Capture the cell that displays the provided text and extract its [X, Y] central coordinate. 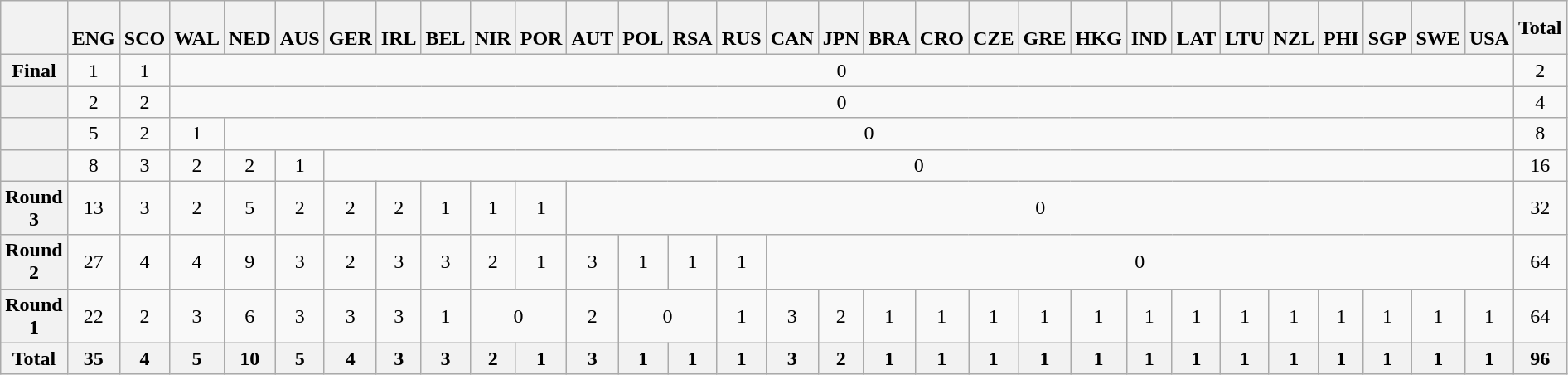
CAN [792, 28]
Round 3 [34, 207]
27 [93, 262]
BEL [446, 28]
CZE [994, 28]
NED [249, 28]
SWE [1438, 28]
IND [1149, 28]
SCO [144, 28]
RUS [741, 28]
22 [93, 315]
POL [643, 28]
IRL [399, 28]
USA [1488, 28]
CRO [941, 28]
GER [350, 28]
PHI [1341, 28]
RSA [693, 28]
WAL [197, 28]
Final [34, 71]
35 [93, 358]
HKG [1099, 28]
10 [249, 358]
ENG [93, 28]
Round 2 [34, 262]
NIR [492, 28]
9 [249, 262]
16 [1540, 165]
6 [249, 315]
96 [1540, 358]
Round 1 [34, 315]
AUS [300, 28]
BRA [889, 28]
LAT [1197, 28]
JPN [840, 28]
NZL [1294, 28]
AUT [593, 28]
32 [1540, 207]
SGP [1387, 28]
GRE [1044, 28]
13 [93, 207]
POR [541, 28]
LTU [1245, 28]
